Capture the cell that displays the provided text and extract its [X, Y] central coordinate. 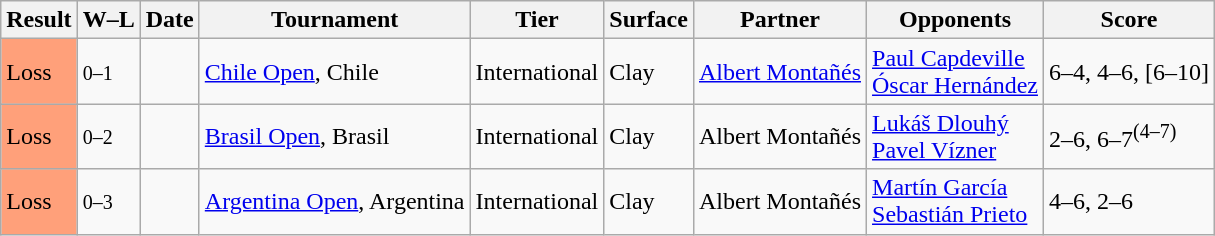
Martín García Sebastián Prieto [956, 202]
Score [1128, 20]
Chile Open, Chile [334, 72]
0–1 [108, 72]
Lukáš Dlouhý Pavel Vízner [956, 136]
Surface [649, 20]
Tier [537, 20]
4–6, 2–6 [1128, 202]
Opponents [956, 20]
W–L [108, 20]
Tournament [334, 20]
Date [170, 20]
0–3 [108, 202]
Argentina Open, Argentina [334, 202]
Partner [780, 20]
0–2 [108, 136]
2–6, 6–7(4–7) [1128, 136]
6–4, 4–6, [6–10] [1128, 72]
Paul Capdeville Óscar Hernández [956, 72]
Brasil Open, Brasil [334, 136]
Result [39, 20]
